Provide the [X, Y] coordinate of the cell's center where the given text is located.  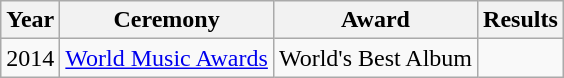
Year [30, 20]
World's Best Album [375, 58]
Ceremony [167, 20]
Award [375, 20]
2014 [30, 58]
World Music Awards [167, 58]
Results [521, 20]
